Extract the (X, Y) coordinate from the center of the cell holding the provided text.  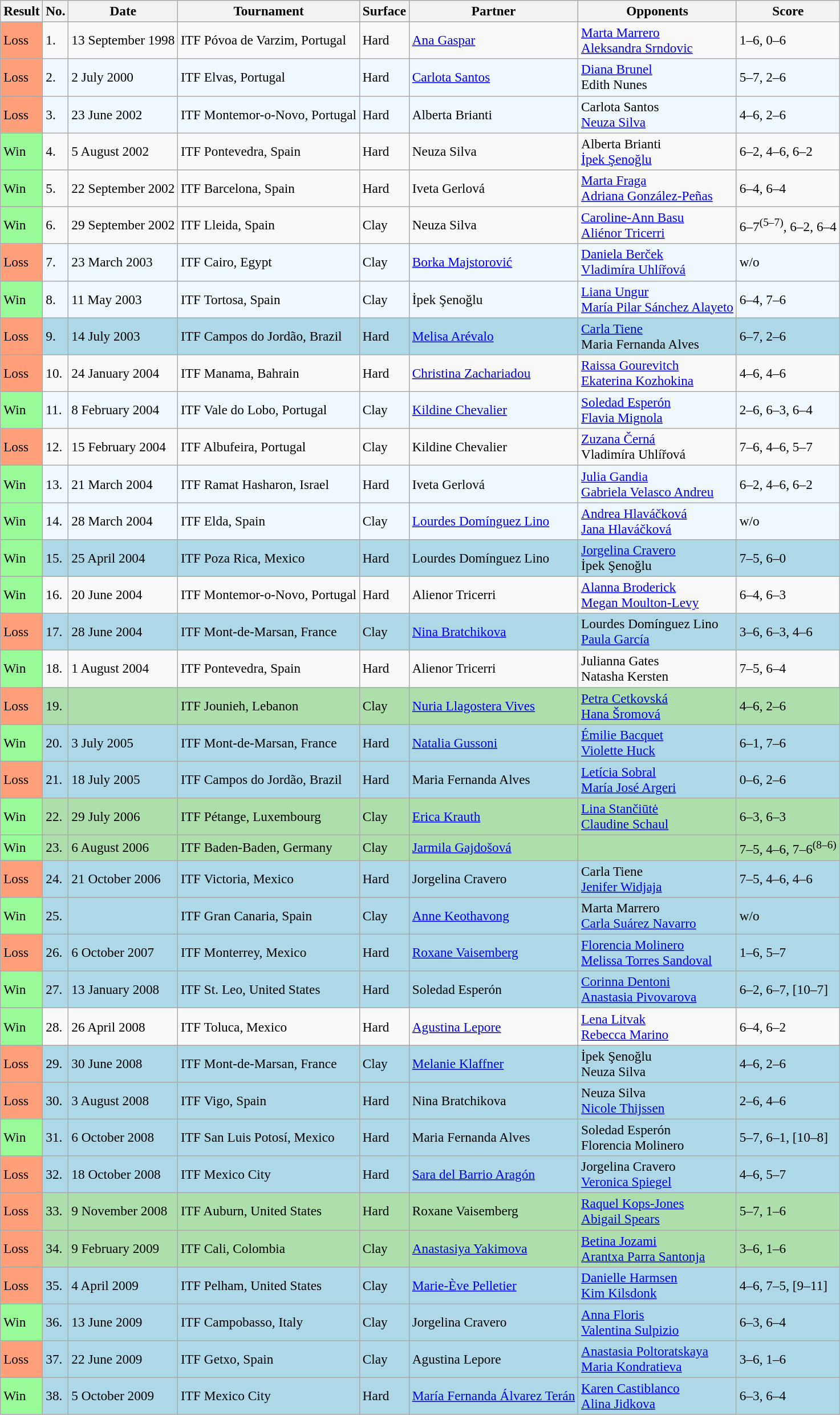
Melisa Arévalo (493, 335)
3. (56, 114)
4. (56, 151)
Florencia Molinero Melissa Torres Sandoval (658, 953)
4–6, 4–6 (788, 373)
ITF Baden-Baden, Germany (269, 847)
ITF Albufeira, Portugal (269, 447)
24 January 2004 (123, 373)
Soledad Esperón (493, 989)
ITF Campobasso, Italy (269, 1323)
Julia Gandia Gabriela Velasco Andreu (658, 484)
Neuza Silva Nicole Thijssen (658, 1100)
5–7, 1–6 (788, 1211)
Erica Krauth (493, 816)
Alberta Brianti İpek Şenoğlu (658, 151)
38. (56, 1396)
15 February 2004 (123, 447)
Result (22, 11)
ITF Gran Canaria, Spain (269, 915)
34. (56, 1248)
6–7(5–7), 6–2, 6–4 (788, 225)
28 March 2004 (123, 520)
Carla Tiene Maria Fernanda Alves (658, 335)
36. (56, 1323)
Sara del Barrio Aragón (493, 1174)
ITF Cairo, Egypt (269, 262)
Melanie Klaffner (493, 1064)
27. (56, 989)
6–4, 7–6 (788, 299)
Natalia Gussoni (493, 743)
26. (56, 953)
8. (56, 299)
24. (56, 879)
30. (56, 1100)
20 June 2004 (123, 595)
ITF Jounieh, Lebanon (269, 705)
Lourdes Domínguez Lino Paula García (658, 632)
Anastasia Poltoratskaya Maria Kondratieva (658, 1359)
2. (56, 78)
23 March 2003 (123, 262)
35. (56, 1285)
8 February 2004 (123, 410)
Émilie Bacquet Violette Huck (658, 743)
6–4, 6–2 (788, 1026)
31. (56, 1138)
13 January 2008 (123, 989)
Jarmila Gajdošová (493, 847)
5 October 2009 (123, 1396)
Daniela Berček Vladimíra Uhlířová (658, 262)
Marta Marrero Aleksandra Srndovic (658, 40)
16. (56, 595)
Petra Cetkovská Hana Šromová (658, 705)
6. (56, 225)
13. (56, 484)
6 October 2007 (123, 953)
0–6, 2–6 (788, 779)
ITF Vigo, Spain (269, 1100)
Jorgelina Cravero İpek Şenoğlu (658, 558)
Borka Majstorović (493, 262)
Karen Castiblanco Alina Jidkova (658, 1396)
Lena Litvak Rebecca Marino (658, 1026)
6–1, 7–6 (788, 743)
7–6, 4–6, 5–7 (788, 447)
11. (56, 410)
1 August 2004 (123, 669)
Diana Brunel Edith Nunes (658, 78)
Soledad Esperón Florencia Molinero (658, 1138)
7–5, 6–0 (788, 558)
21 March 2004 (123, 484)
9. (56, 335)
20. (56, 743)
ITF Lleida, Spain (269, 225)
ITF Victoria, Mexico (269, 879)
30 June 2008 (123, 1064)
10. (56, 373)
19. (56, 705)
Danielle Harmsen Kim Kilsdonk (658, 1285)
4–6, 7–5, [9–11] (788, 1285)
ITF St. Leo, United States (269, 989)
1. (56, 40)
María Fernanda Álvarez Terán (493, 1396)
22 September 2002 (123, 188)
3 August 2008 (123, 1100)
ITF Pétange, Luxembourg (269, 816)
Carlota Santos (493, 78)
Carla Tiene Jenifer Widjaja (658, 879)
No. (56, 11)
ITF Póvoa de Varzim, Portugal (269, 40)
13 September 1998 (123, 40)
ITF Barcelona, Spain (269, 188)
21 October 2006 (123, 879)
2–6, 4–6 (788, 1100)
9 November 2008 (123, 1211)
Letícia Sobral María José Argeri (658, 779)
Marta Marrero Carla Suárez Navarro (658, 915)
Corinna Dentoni Anastasia Pivovarova (658, 989)
Andrea Hlaváčková Jana Hlaváčková (658, 520)
ITF Poza Rica, Mexico (269, 558)
Zuzana Černá Vladimíra Uhlířová (658, 447)
ITF Elvas, Portugal (269, 78)
25. (56, 915)
Raquel Kops-Jones Abigail Spears (658, 1211)
4 April 2009 (123, 1285)
Nuria Llagostera Vives (493, 705)
ITF Monterrey, Mexico (269, 953)
5 August 2002 (123, 151)
Christina Zachariadou (493, 373)
5–7, 6–1, [10–8] (788, 1138)
2–6, 6–3, 6–4 (788, 410)
Lina Stančiūtė Claudine Schaul (658, 816)
Ana Gaspar (493, 40)
15. (56, 558)
4–6, 5–7 (788, 1174)
37. (56, 1359)
18 July 2005 (123, 779)
ITF Cali, Colombia (269, 1248)
26 April 2008 (123, 1026)
Marta Fraga Adriana González-Peñas (658, 188)
6–4, 6–3 (788, 595)
Carlota Santos Neuza Silva (658, 114)
14. (56, 520)
Betina Jozami Arantxa Parra Santonja (658, 1248)
13 June 2009 (123, 1323)
ITF Toluca, Mexico (269, 1026)
7–5, 6–4 (788, 669)
Marie-Ève Pelletier (493, 1285)
28. (56, 1026)
ITF Elda, Spain (269, 520)
17. (56, 632)
6–3, 6–3 (788, 816)
Score (788, 11)
3–6, 6–3, 4–6 (788, 632)
23. (56, 847)
Partner (493, 11)
Soledad Esperón Flavia Mignola (658, 410)
25 April 2004 (123, 558)
23 June 2002 (123, 114)
Anna Floris Valentina Sulpizio (658, 1323)
ITF San Luis Potosí, Mexico (269, 1138)
ITF Manama, Bahrain (269, 373)
Alanna Broderick Megan Moulton-Levy (658, 595)
İpek Şenoğlu Neuza Silva (658, 1064)
6–4, 6–4 (788, 188)
ITF Tortosa, Spain (269, 299)
ITF Getxo, Spain (269, 1359)
ITF Auburn, United States (269, 1211)
1–6, 5–7 (788, 953)
18 October 2008 (123, 1174)
5–7, 2–6 (788, 78)
22. (56, 816)
İpek Şenoğlu (493, 299)
Anne Keothavong (493, 915)
Anastasiya Yakimova (493, 1248)
Opponents (658, 11)
32. (56, 1174)
2 July 2000 (123, 78)
21. (56, 779)
7. (56, 262)
Jorgelina Cravero Veronica Spiegel (658, 1174)
29 September 2002 (123, 225)
Julianna Gates Natasha Kersten (658, 669)
9 February 2009 (123, 1248)
11 May 2003 (123, 299)
33. (56, 1211)
Tournament (269, 11)
6 October 2008 (123, 1138)
3 July 2005 (123, 743)
1–6, 0–6 (788, 40)
14 July 2003 (123, 335)
29 July 2006 (123, 816)
22 June 2009 (123, 1359)
6–2, 6–7, [10–7] (788, 989)
5. (56, 188)
29. (56, 1064)
28 June 2004 (123, 632)
7–5, 4–6, 4–6 (788, 879)
6 August 2006 (123, 847)
12. (56, 447)
ITF Ramat Hasharon, Israel (269, 484)
6–7, 2–6 (788, 335)
18. (56, 669)
Alberta Brianti (493, 114)
Surface (384, 11)
Raissa Gourevitch Ekaterina Kozhokina (658, 373)
Caroline-Ann Basu Aliénor Tricerri (658, 225)
ITF Vale do Lobo, Portugal (269, 410)
Date (123, 11)
7–5, 4–6, 7–6(8–6) (788, 847)
Liana Ungur María Pilar Sánchez Alayeto (658, 299)
ITF Pelham, United States (269, 1285)
